Search for the cell housing the specified text and yield its [X, Y] center coordinate. 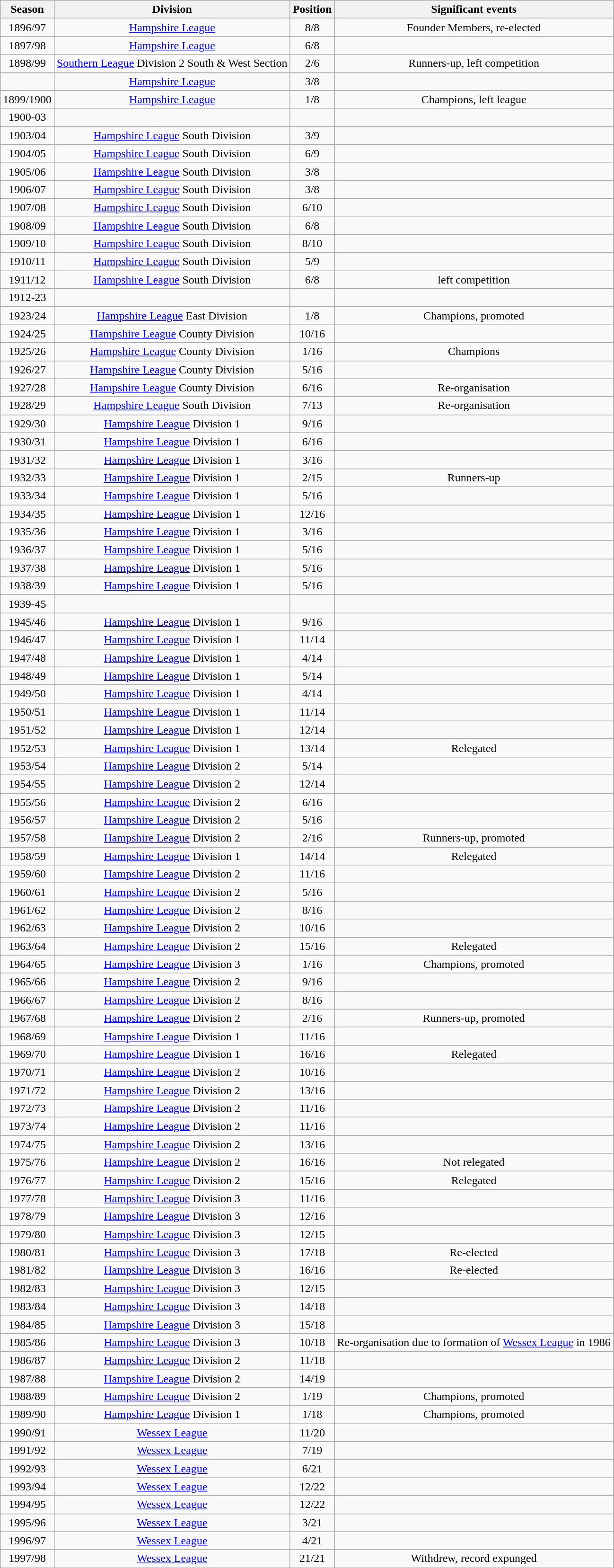
1935/36 [27, 532]
1912-23 [27, 298]
1982/83 [27, 1288]
2/6 [312, 63]
1948/49 [27, 676]
1962/63 [27, 928]
1964/65 [27, 964]
1983/84 [27, 1306]
1981/82 [27, 1270]
14/19 [312, 1379]
1969/70 [27, 1054]
1/18 [312, 1415]
Runners-up, left competition [474, 63]
1932/33 [27, 478]
1984/85 [27, 1324]
Re-organisation due to formation of Wessex League in 1986 [474, 1342]
1961/62 [27, 910]
1931/32 [27, 460]
1965/66 [27, 982]
Position [312, 9]
14/14 [312, 856]
1897/98 [27, 45]
1985/86 [27, 1342]
1989/90 [27, 1415]
1924/25 [27, 334]
1968/69 [27, 1036]
1978/79 [27, 1216]
3/9 [312, 135]
1904/05 [27, 153]
6/21 [312, 1469]
Division [172, 9]
Runners-up [474, 478]
10/18 [312, 1342]
1990/91 [27, 1433]
1996/97 [27, 1541]
1957/58 [27, 838]
8/10 [312, 244]
17/18 [312, 1252]
1946/47 [27, 640]
1898/99 [27, 63]
1896/97 [27, 27]
1928/29 [27, 406]
1995/96 [27, 1523]
1930/31 [27, 442]
1900-03 [27, 117]
1975/76 [27, 1162]
1939-45 [27, 604]
left competition [474, 280]
1991/92 [27, 1451]
Founder Members, re-elected [474, 27]
1970/71 [27, 1072]
1986/87 [27, 1360]
1955/56 [27, 802]
8/8 [312, 27]
1979/80 [27, 1234]
1993/94 [27, 1487]
1972/73 [27, 1108]
Champions [474, 352]
1997/98 [27, 1559]
1971/72 [27, 1090]
1967/68 [27, 1018]
1905/06 [27, 171]
1907/08 [27, 207]
1938/39 [27, 586]
4/21 [312, 1541]
7/19 [312, 1451]
1945/46 [27, 622]
Withdrew, record expunged [474, 1559]
3/21 [312, 1523]
1899/1900 [27, 99]
11/18 [312, 1360]
1958/59 [27, 856]
1923/24 [27, 316]
1980/81 [27, 1252]
Season [27, 9]
1976/77 [27, 1180]
11/20 [312, 1433]
1951/52 [27, 730]
5/9 [312, 262]
1934/35 [27, 514]
6/9 [312, 153]
1977/78 [27, 1198]
1956/57 [27, 820]
1929/30 [27, 424]
1974/75 [27, 1144]
1992/93 [27, 1469]
1937/38 [27, 568]
13/14 [312, 748]
1953/54 [27, 766]
1988/89 [27, 1397]
2/15 [312, 478]
Southern League Division 2 South & West Section [172, 63]
6/10 [312, 207]
1925/26 [27, 352]
1910/11 [27, 262]
Significant events [474, 9]
1/19 [312, 1397]
1909/10 [27, 244]
1973/74 [27, 1126]
1963/64 [27, 946]
Hampshire League East Division [172, 316]
1908/09 [27, 226]
1987/88 [27, 1379]
1947/48 [27, 658]
Champions, left league [474, 99]
1936/37 [27, 550]
1959/60 [27, 874]
14/18 [312, 1306]
1966/67 [27, 1000]
1926/27 [27, 370]
1927/28 [27, 388]
1952/53 [27, 748]
7/13 [312, 406]
1906/07 [27, 189]
1903/04 [27, 135]
21/21 [312, 1559]
1950/51 [27, 712]
1933/34 [27, 496]
Not relegated [474, 1162]
1994/95 [27, 1505]
1954/55 [27, 784]
1911/12 [27, 280]
1949/50 [27, 694]
15/18 [312, 1324]
1960/61 [27, 892]
